Scan for the cell matching the given text and deliver its [X, Y] coordinate at center. 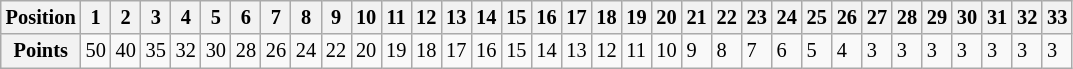
50 [96, 51]
2 [126, 17]
35 [156, 51]
Points [41, 51]
21 [697, 17]
25 [817, 17]
Position [41, 17]
27 [877, 17]
23 [757, 17]
29 [937, 17]
40 [126, 51]
33 [1057, 17]
31 [997, 17]
1 [96, 17]
